Identify which cell holds the provided text, then report its (x, y) central coordinate. 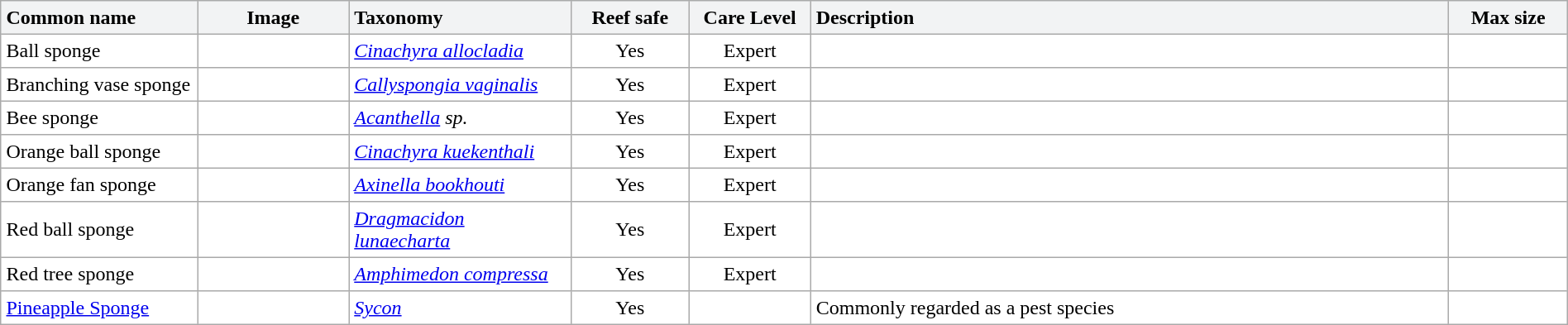
Ball sponge (99, 50)
Care Level (749, 17)
Orange fan sponge (99, 184)
Red tree sponge (99, 274)
Commonly regarded as a pest species (1130, 308)
Dragmacidon lunaecharta (460, 230)
Taxonomy (460, 17)
Orange ball sponge (99, 151)
Max size (1508, 17)
Cinachyra kuekenthali (460, 151)
Pineapple Sponge (99, 308)
Sycon (460, 308)
Reef safe (630, 17)
Bee sponge (99, 117)
Description (1130, 17)
Common name (99, 17)
Acanthella sp. (460, 117)
Branching vase sponge (99, 84)
Axinella bookhouti (460, 184)
Image (273, 17)
Cinachyra allocladia (460, 50)
Red ball sponge (99, 230)
Amphimedon compressa (460, 274)
Callyspongia vaginalis (460, 84)
